Return the [X, Y] coordinate for the center point of the cell that contains the specified text.  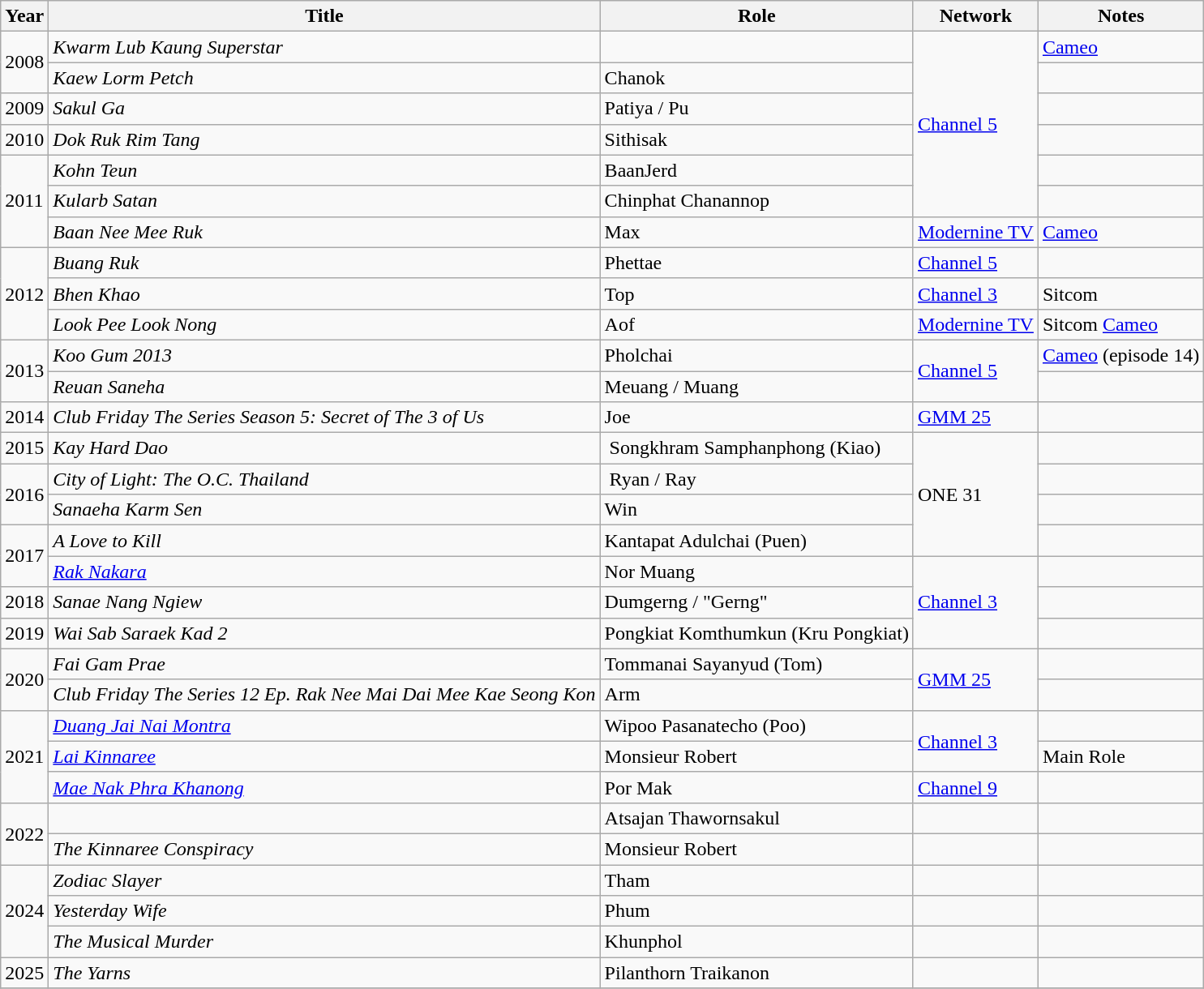
Club Friday The Series Season 5: Secret of The 3 of Us [324, 417]
Rak Nakara [324, 572]
Arm [756, 695]
2017 [24, 556]
Max [756, 232]
2021 [24, 756]
Wipoo Pasanatecho (Poo) [756, 726]
Yesterday Wife [324, 911]
Main Role [1120, 756]
BaanJerd [756, 170]
The Kinnaree Conspiracy [324, 849]
Khunphol [756, 942]
Chanok [756, 78]
Kularb Satan [324, 201]
Bhen Khao [324, 293]
The Musical Murder [324, 942]
Wai Sab Saraek Kad 2 [324, 633]
Baan Nee Mee Ruk [324, 232]
Sitcom [1120, 293]
Sitcom Cameo [1120, 324]
Sanae Nang Ngiew [324, 602]
2012 [24, 293]
Por Mak [756, 787]
Kantapat Adulchai (Puen) [756, 541]
2008 [24, 62]
Title [324, 16]
The Yarns [324, 973]
Duang Jai Nai Montra [324, 726]
City of Light: The O.C. Thailand [324, 479]
Nor Muang [756, 572]
Mae Nak Phra Khanong [324, 787]
Phettae [756, 263]
Kohn Teun [324, 170]
Joe [756, 417]
Lai Kinnaree [324, 756]
Pongkiat Komthumkun (Kru Pongkiat) [756, 633]
Sanaeha Karm Sen [324, 510]
Dok Ruk Rim Tang [324, 139]
Reuan Saneha [324, 387]
Sakul Ga [324, 109]
2011 [24, 201]
Kwarm Lub Kaung Superstar [324, 47]
2015 [24, 448]
Sithisak [756, 139]
2013 [24, 370]
Role [756, 16]
Koo Gum 2013 [324, 355]
Fai Gam Prae [324, 664]
Pholchai [756, 355]
2024 [24, 910]
Look Pee Look Nong [324, 324]
Club Friday The Series 12 Ep. Rak Nee Mai Dai Mee Kae Seong Kon [324, 695]
2009 [24, 109]
2010 [24, 139]
Cameo (episode 14) [1120, 355]
Tommanai Sayanyud (Tom) [756, 664]
Tham [756, 880]
2016 [24, 494]
Kaew Lorm Petch [324, 78]
ONE 31 [975, 494]
Win [756, 510]
Kay Hard Dao [324, 448]
Atsajan Thawornsakul [756, 818]
Aof [756, 324]
Zodiac Slayer [324, 880]
Network [975, 16]
2025 [24, 973]
Chinphat Chanannop [756, 201]
Ryan / Ray [756, 479]
Year [24, 16]
2020 [24, 679]
A Love to Kill [324, 541]
Notes [1120, 16]
Pilanthorn Traikanon [756, 973]
Patiya / Pu [756, 109]
2014 [24, 417]
2019 [24, 633]
Phum [756, 911]
Dumgerng / "Gerng" [756, 602]
Top [756, 293]
Songkhram Samphanphong (Kiao) [756, 448]
Meuang / Muang [756, 387]
Channel 9 [975, 787]
Buang Ruk [324, 263]
2018 [24, 602]
2022 [24, 833]
